Return the [x, y] coordinate for the center point of the cell that contains the specified text.  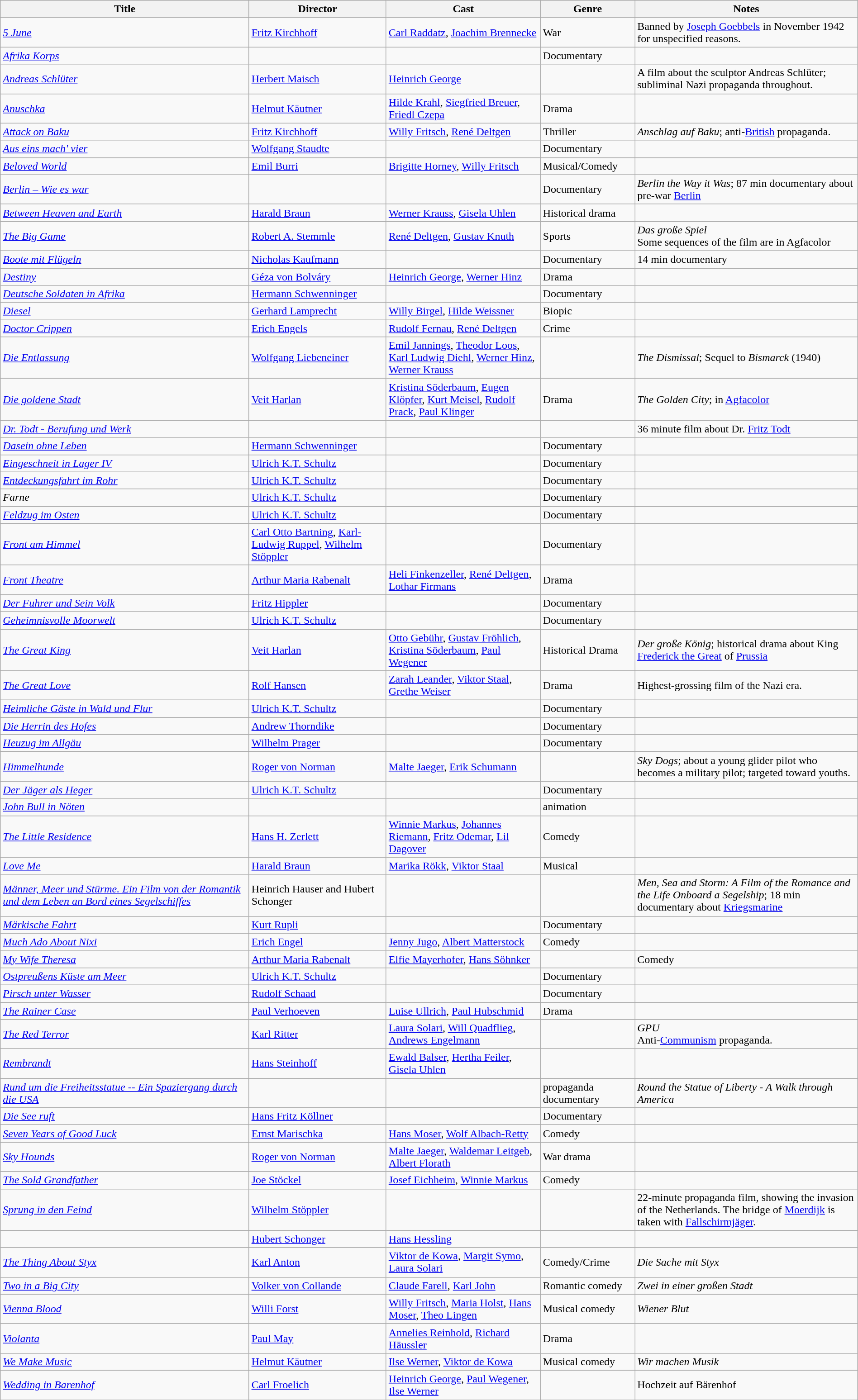
Die Sache mit Styx [747, 1262]
Men, Sea and Storm: A Film of the Romance and the Life Onboard a Segelship; 18 min documentary about Kriegsmarine [747, 895]
Hans Fritz Köllner [318, 1116]
Romantic comedy [587, 1286]
Biopic [587, 311]
Sprung in den Feind [125, 1210]
Josef Eichheim, Winnie Markus [463, 1180]
animation [587, 807]
Much Ado About Nixi [125, 942]
Diesel [125, 311]
Wilhelm Prager [318, 743]
Heinrich Hauser and Hubert Schonger [318, 895]
Destiny [125, 276]
Seven Years of Good Luck [125, 1134]
Laura Solari, Will Quadflieg, Andrews Engelmann [463, 1034]
Thriller [587, 132]
Comedy/Crime [587, 1262]
Paul Verhoeven [318, 1011]
Wilhelm Stöppler [318, 1210]
22-minute propaganda film, showing the invasion of the Netherlands. The bridge of Moerdijk is taken with Fallschirmjäger. [747, 1210]
Cast [463, 9]
A film about the sculptor Andreas Schlüter; subliminal Nazi propaganda throughout. [747, 79]
Zwei in einer großen Stadt [747, 1286]
Märkische Fahrt [125, 925]
Claude Farell, Karl John [463, 1286]
14 min documentary [747, 259]
Die goldene Stadt [125, 399]
Berlin – Wie es war [125, 189]
Die Herrin des Hofes [125, 726]
Musical/Comedy [587, 166]
Anschlag auf Baku; anti-British propaganda. [747, 132]
5 June [125, 33]
Carl Otto Bartning, Karl-Ludwig Ruppel, Wilhelm Stöppler [318, 544]
Geheimnisvolle Moorwelt [125, 620]
Brigitte Horney, Willy Fritsch [463, 166]
Wedding in Barenhof [125, 1385]
Love Me [125, 866]
Ilse Werner, Viktor de Kowa [463, 1362]
Sky Dogs; about a young glider pilot who becomes a military pilot; targeted toward youths. [747, 766]
Director [318, 9]
Wir machen Musik [747, 1362]
Willi Forst [318, 1309]
Luise Ullrich, Paul Hubschmid [463, 1011]
Feldzug im Osten [125, 515]
Beloved World [125, 166]
Emil Burri [318, 166]
Hochzeit auf Bärenhof [747, 1385]
Malte Jaeger, Waldemar Leitgeb, Albert Florath [463, 1157]
Wolfgang Liebeneiner [318, 358]
Erich Engel [318, 942]
Wolfgang Staudte [318, 149]
Rund um die Freiheitsstatue -- Ein Spaziergang durch die USA [125, 1093]
Historical drama [587, 213]
Berlin the Way it Was; 87 min documentary about pre-war Berlin [747, 189]
Paul May [318, 1338]
Robert A. Stemmle [318, 236]
Carl Raddatz, Joachim Brennecke [463, 33]
Hans Moser, Wolf Albach-Retty [463, 1134]
Wiener Blut [747, 1309]
The Little Residence [125, 836]
Hilde Krahl, Siegfried Breuer, Friedl Czepa [463, 109]
Nicholas Kaufmann [318, 259]
Farne [125, 498]
Andreas Schlüter [125, 79]
Willy Fritsch, René Deltgen [463, 132]
Géza von Bolváry [318, 276]
Jenny Jugo, Albert Matterstock [463, 942]
The Golden City; in Agfacolor [747, 399]
Gerhard Lamprecht [318, 311]
Willy Birgel, Hilde Weissner [463, 311]
Eingeschneit in Lager IV [125, 463]
Hubert Schonger [318, 1239]
Musical [587, 866]
Joe Stöckel [318, 1180]
Emil Jannings, Theodor Loos, Karl Ludwig Diehl, Werner Hinz, Werner Krauss [463, 358]
Ernst Marischka [318, 1134]
Werner Krauss, Gisela Uhlen [463, 213]
René Deltgen, Gustav Knuth [463, 236]
Otto Gebühr, Gustav Fröhlich, Kristina Söderbaum, Paul Wegener [463, 650]
Aus eins mach' vier [125, 149]
Doctor Crippen [125, 328]
Title [125, 9]
Hans Steinhoff [318, 1064]
Viktor de Kowa, Margit Symo, Laura Solari [463, 1262]
Boote mit Flügeln [125, 259]
Karl Anton [318, 1262]
Between Heaven and Earth [125, 213]
GPU Anti-Communism propaganda. [747, 1034]
The Big Game [125, 236]
Banned by Joseph Goebbels in November 1942 for unspecified reasons. [747, 33]
Heli Finkenzeller, René Deltgen, Lothar Firmans [463, 580]
Ewald Balser, Hertha Feiler, Gisela Uhlen [463, 1064]
Volker von Collande [318, 1286]
Fritz Hippler [318, 603]
Historical Drama [587, 650]
My Wife Theresa [125, 959]
Afrika Korps [125, 56]
Herbert Maisch [318, 79]
Die Entlassung [125, 358]
Attack on Baku [125, 132]
Dr. Todt - Berufung und Werk [125, 429]
36 minute film about Dr. Fritz Todt [747, 429]
Das große Spiel Some sequences of the film are in Agfacolor [747, 236]
Anuschka [125, 109]
Sports [587, 236]
Heinrich George, Werner Hinz [463, 276]
Willy Fritsch, Maria Holst, Hans Moser, Theo Lingen [463, 1309]
Highest-grossing film of the Nazi era. [747, 686]
Notes [747, 9]
Marika Rökk, Viktor Staal [463, 866]
Ostpreußens Küste am Meer [125, 976]
Heuzug im Allgäu [125, 743]
War drama [587, 1157]
Winnie Markus, Johannes Riemann, Fritz Odemar, Lil Dagover [463, 836]
Rembrandt [125, 1064]
Entdeckungsfahrt im Rohr [125, 480]
Dasein ohne Leben [125, 446]
propaganda documentary [587, 1093]
Der Jäger als Heger [125, 790]
John Bull in Nöten [125, 807]
Violanta [125, 1338]
Front am Himmel [125, 544]
Front Theatre [125, 580]
Hans Hessling [463, 1239]
Elfie Mayerhofer, Hans Söhnker [463, 959]
Crime [587, 328]
Rolf Hansen [318, 686]
The Sold Grandfather [125, 1180]
The Thing About Styx [125, 1262]
Malte Jaeger, Erik Schumann [463, 766]
Andrew Thorndike [318, 726]
Rudolf Schaad [318, 993]
Deutsche Soldaten in Afrika [125, 294]
Karl Ritter [318, 1034]
Zarah Leander, Viktor Staal, Grethe Weiser [463, 686]
Heinrich George [463, 79]
We Make Music [125, 1362]
The Dismissal; Sequel to Bismarck (1940) [747, 358]
Männer, Meer und Stürme. Ein Film von der Romantik und dem Leben an Bord eines Segelschiffes [125, 895]
Genre [587, 9]
Rudolf Fernau, René Deltgen [463, 328]
War [587, 33]
The Rainer Case [125, 1011]
Pirsch unter Wasser [125, 993]
Heinrich George, Paul Wegener, Ilse Werner [463, 1385]
Der Fuhrer und Sein Volk [125, 603]
Carl Froelich [318, 1385]
Annelies Reinhold, Richard Häussler [463, 1338]
Himmelhunde [125, 766]
Der große König; historical drama about King Frederick the Great of Prussia [747, 650]
Vienna Blood [125, 1309]
Sky Hounds [125, 1157]
Kurt Rupli [318, 925]
The Red Terror [125, 1034]
Heimliche Gäste in Wald und Flur [125, 709]
Hans H. Zerlett [318, 836]
Round the Statue of Liberty - A Walk through America [747, 1093]
Erich Engels [318, 328]
Die See ruft [125, 1116]
Two in a Big City [125, 1286]
The Great King [125, 650]
Kristina Söderbaum, Eugen Klöpfer, Kurt Meisel, Rudolf Prack, Paul Klinger [463, 399]
The Great Love [125, 686]
